Provide the [X, Y] coordinate of the cell's center where the given text is located.  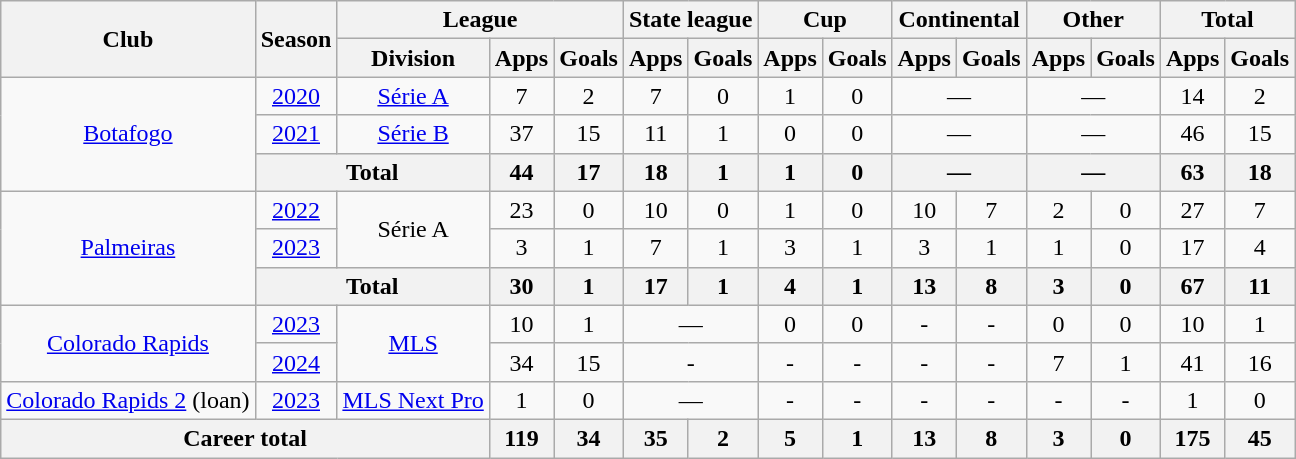
Season [296, 39]
44 [521, 172]
Club [128, 39]
23 [521, 210]
League [480, 20]
Série B [413, 134]
MLS Next Pro [413, 400]
Colorado Rapids 2 (loan) [128, 400]
Other [1093, 20]
Cup [825, 20]
MLS [413, 343]
2021 [296, 134]
Career total [246, 438]
37 [521, 134]
Continental [959, 20]
2020 [296, 96]
119 [521, 438]
Division [413, 58]
41 [1192, 362]
Palmeiras [128, 248]
27 [1192, 210]
16 [1260, 362]
5 [790, 438]
45 [1260, 438]
175 [1192, 438]
63 [1192, 172]
Colorado Rapids [128, 343]
2024 [296, 362]
35 [655, 438]
State league [690, 20]
2022 [296, 210]
46 [1192, 134]
67 [1192, 286]
14 [1192, 96]
30 [521, 286]
Botafogo [128, 134]
